Scan for the cell matching the given text and deliver its [X, Y] coordinate at center. 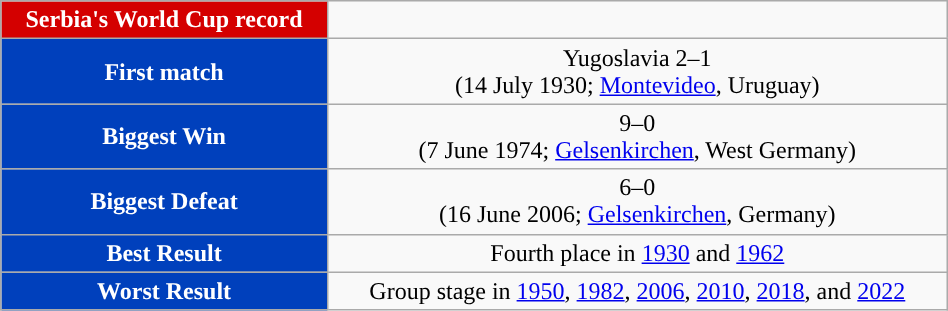
Yugoslavia 2–1 (14 July 1930; Montevideo, Uruguay) [637, 72]
Worst Result [164, 291]
Group stage in 1950, 1982, 2006, 2010, 2018, and 2022 [637, 291]
Biggest Win [164, 136]
9–0 (7 June 1974; Gelsenkirchen, West Germany) [637, 136]
First match [164, 72]
6–0 (16 June 2006; Gelsenkirchen, Germany) [637, 202]
Biggest Defeat [164, 202]
Best Result [164, 253]
Serbia's World Cup record [164, 20]
Fourth place in 1930 and 1962 [637, 253]
